Locate the cell with the specified text and output its [X, Y] center coordinate. 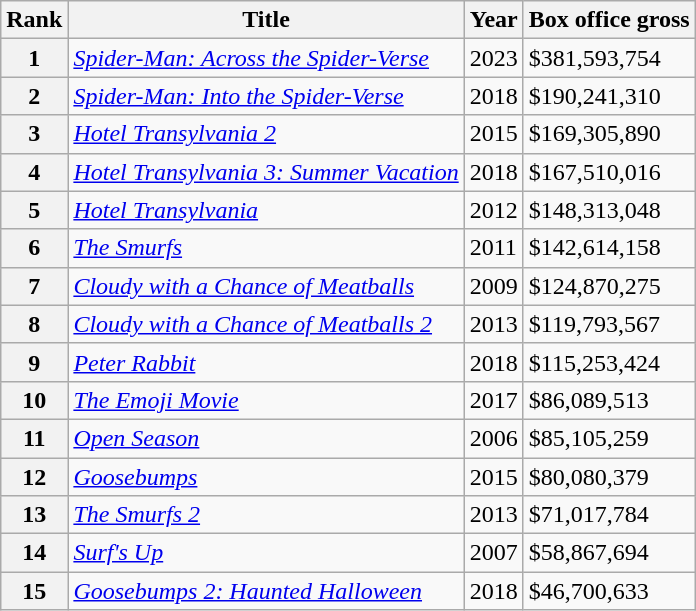
$169,305,890 [609, 134]
8 [34, 324]
$148,313,048 [609, 210]
$46,700,633 [609, 591]
3 [34, 134]
Cloudy with a Chance of Meatballs 2 [266, 324]
$381,593,754 [609, 58]
$190,241,310 [609, 96]
$58,867,694 [609, 553]
6 [34, 248]
Open Season [266, 438]
10 [34, 400]
4 [34, 172]
$86,089,513 [609, 400]
5 [34, 210]
2007 [494, 553]
Goosebumps 2: Haunted Halloween [266, 591]
$80,080,379 [609, 477]
14 [34, 553]
2011 [494, 248]
2012 [494, 210]
$115,253,424 [609, 362]
$124,870,275 [609, 286]
Box office gross [609, 20]
9 [34, 362]
Surf's Up [266, 553]
The Smurfs [266, 248]
2023 [494, 58]
Peter Rabbit [266, 362]
2006 [494, 438]
Cloudy with a Chance of Meatballs [266, 286]
12 [34, 477]
2017 [494, 400]
13 [34, 515]
15 [34, 591]
The Emoji Movie [266, 400]
$85,105,259 [609, 438]
$119,793,567 [609, 324]
Rank [34, 20]
Spider-Man: Across the Spider-Verse [266, 58]
7 [34, 286]
$71,017,784 [609, 515]
Goosebumps [266, 477]
2009 [494, 286]
Title [266, 20]
11 [34, 438]
Year [494, 20]
2 [34, 96]
Hotel Transylvania 2 [266, 134]
The Smurfs 2 [266, 515]
$142,614,158 [609, 248]
Hotel Transylvania [266, 210]
Hotel Transylvania 3: Summer Vacation [266, 172]
$167,510,016 [609, 172]
Spider-Man: Into the Spider-Verse [266, 96]
1 [34, 58]
